Find where the given text appears and provide that cell's center as [x, y] coordinate. 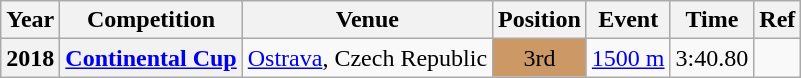
Ref [778, 20]
Competition [151, 20]
Event [628, 20]
1500 m [628, 58]
3rd [540, 58]
Continental Cup [151, 58]
2018 [30, 58]
Ostrava, Czech Republic [367, 58]
Venue [367, 20]
3:40.80 [712, 58]
Position [540, 20]
Year [30, 20]
Time [712, 20]
